From the cell containing the given text, extract its center point as (X, Y) coordinate. 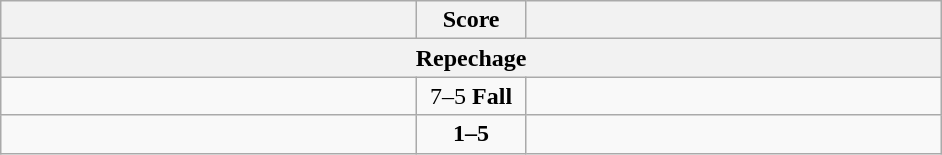
Score (472, 20)
7–5 Fall (472, 96)
Repechage (472, 58)
1–5 (472, 134)
